Return [X, Y] of the center of cell containing provided text 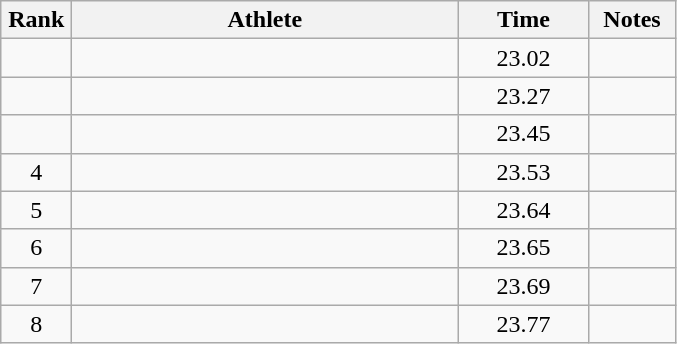
23.69 [524, 286]
5 [36, 210]
6 [36, 248]
7 [36, 286]
23.77 [524, 324]
23.27 [524, 96]
23.53 [524, 172]
23.45 [524, 134]
Time [524, 20]
Notes [632, 20]
4 [36, 172]
23.02 [524, 58]
8 [36, 324]
Athlete [265, 20]
Rank [36, 20]
23.65 [524, 248]
23.64 [524, 210]
